Return (X, Y) of the center of cell containing provided text 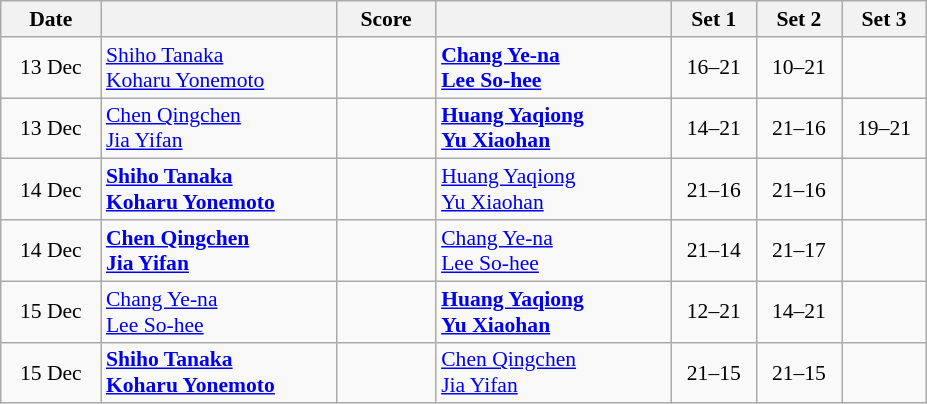
16–21 (714, 68)
21–17 (798, 250)
Set 1 (714, 19)
Score (386, 19)
Date (51, 19)
12–21 (714, 312)
19–21 (884, 128)
Set 3 (884, 19)
Set 2 (798, 19)
21–14 (714, 250)
10–21 (798, 68)
